Identify which cell holds the provided text, then report its [x, y] central coordinate. 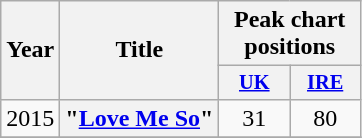
Year [30, 50]
80 [326, 118]
Peak chart positions [290, 34]
UK [254, 83]
IRE [326, 83]
2015 [30, 118]
31 [254, 118]
Title [140, 50]
"Love Me So" [140, 118]
